Return [X, Y] of the center of cell containing provided text 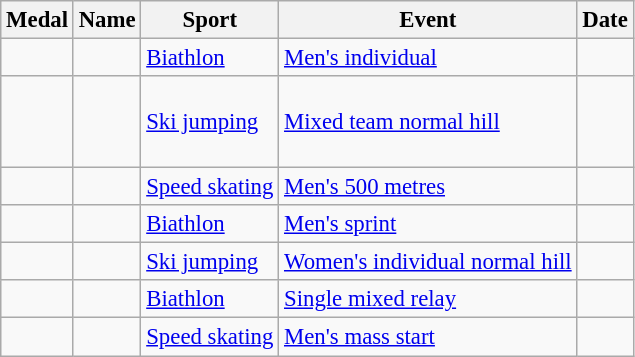
Single mixed relay [428, 299]
Sport [210, 20]
Mixed team normal hill [428, 122]
Event [428, 20]
Men's 500 metres [428, 187]
Women's individual normal hill [428, 262]
Men's individual [428, 58]
Name [107, 20]
Men's mass start [428, 337]
Men's sprint [428, 224]
Medal [38, 20]
Date [605, 20]
